Provide the (X, Y) coordinate of the cell's center where the given text is located.  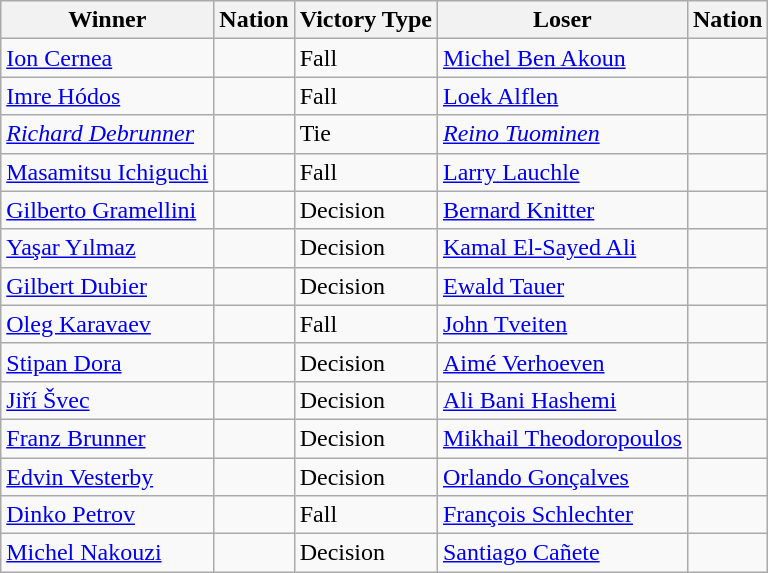
Victory Type (366, 20)
Loek Alflen (562, 96)
Edvin Vesterby (108, 477)
Larry Lauchle (562, 172)
Gilbert Dubier (108, 286)
François Schlechter (562, 515)
Mikhail Theodoropoulos (562, 438)
Imre Hódos (108, 96)
Orlando Gonçalves (562, 477)
Reino Tuominen (562, 134)
Masamitsu Ichiguchi (108, 172)
Yaşar Yılmaz (108, 248)
Tie (366, 134)
Santiago Cañete (562, 553)
Gilberto Gramellini (108, 210)
Jiří Švec (108, 400)
Richard Debrunner (108, 134)
Ali Bani Hashemi (562, 400)
Michel Nakouzi (108, 553)
Michel Ben Akoun (562, 58)
John Tveiten (562, 324)
Stipan Dora (108, 362)
Franz Brunner (108, 438)
Aimé Verhoeven (562, 362)
Oleg Karavaev (108, 324)
Dinko Petrov (108, 515)
Ewald Tauer (562, 286)
Kamal El-Sayed Ali (562, 248)
Ion Cernea (108, 58)
Loser (562, 20)
Winner (108, 20)
Bernard Knitter (562, 210)
